Determine the [X, Y] coordinate at the center of the cell enclosing the given text.  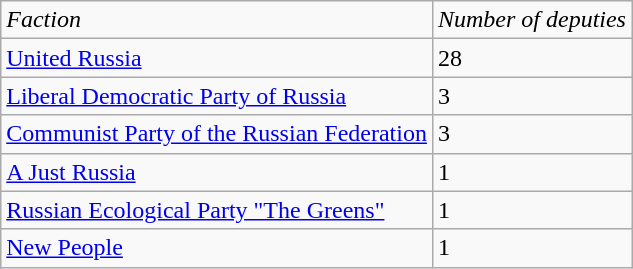
Faction [217, 20]
Liberal Democratic Party of Russia [217, 96]
28 [532, 58]
United Russia [217, 58]
A Just Russia [217, 172]
Number of deputies [532, 20]
Communist Party of the Russian Federation [217, 134]
New People [217, 248]
Russian Ecological Party "The Greens" [217, 210]
